Return [x, y] of the center of cell containing provided text 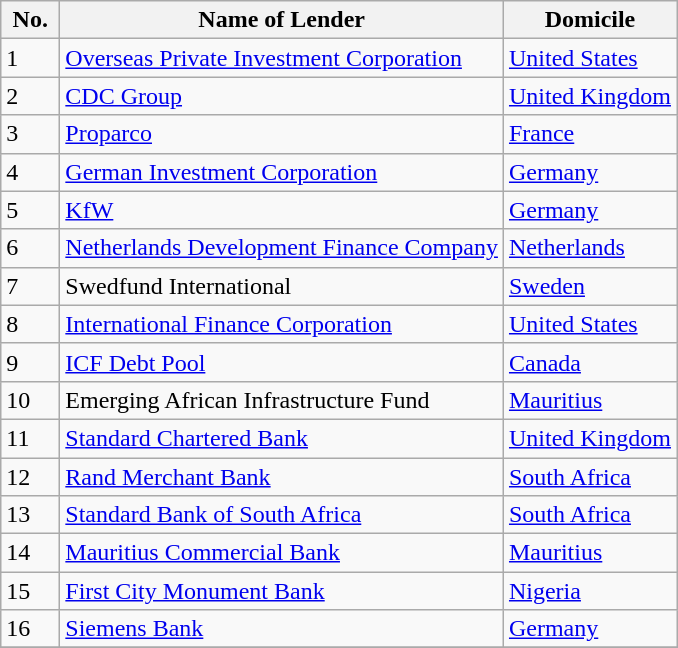
No. [30, 20]
2 [30, 96]
International Finance Corporation [282, 324]
First City Monument Bank [282, 591]
1 [30, 58]
16 [30, 629]
CDC Group [282, 96]
Name of Lender [282, 20]
Netherlands [590, 248]
Emerging African Infrastructure Fund [282, 400]
Netherlands Development Finance Company [282, 248]
13 [30, 515]
12 [30, 477]
Siemens Bank [282, 629]
4 [30, 172]
ICF Debt Pool [282, 362]
Overseas Private Investment Corporation [282, 58]
Sweden [590, 286]
3 [30, 134]
6 [30, 248]
Mauritius Commercial Bank [282, 553]
Standard Chartered Bank [282, 438]
11 [30, 438]
5 [30, 210]
German Investment Corporation [282, 172]
10 [30, 400]
Canada [590, 362]
Nigeria [590, 591]
Proparco [282, 134]
7 [30, 286]
8 [30, 324]
14 [30, 553]
9 [30, 362]
KfW [282, 210]
Swedfund International [282, 286]
Standard Bank of South Africa [282, 515]
15 [30, 591]
Domicile [590, 20]
France [590, 134]
Rand Merchant Bank [282, 477]
